Determine the [X, Y] coordinate at the center of the cell enclosing the given text.  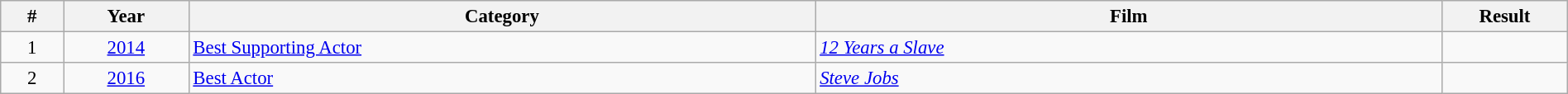
Result [1505, 16]
2016 [126, 78]
# [32, 16]
1 [32, 48]
2 [32, 78]
12 Years a Slave [1129, 48]
Film [1129, 16]
2014 [126, 48]
Category [502, 16]
Best Supporting Actor [502, 48]
Best Actor [502, 78]
Steve Jobs [1129, 78]
Year [126, 16]
